From the cell containing the given text, extract its center point as [x, y] coordinate. 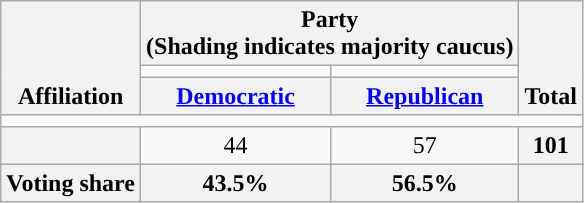
Republican [425, 96]
44 [236, 145]
43.5% [236, 183]
Affiliation [71, 58]
Party (Shading indicates majority caucus) [330, 34]
Total [551, 58]
56.5% [425, 183]
Voting share [71, 183]
Democratic [236, 96]
101 [551, 145]
57 [425, 145]
